Capture the cell that displays the provided text and extract its [x, y] central coordinate. 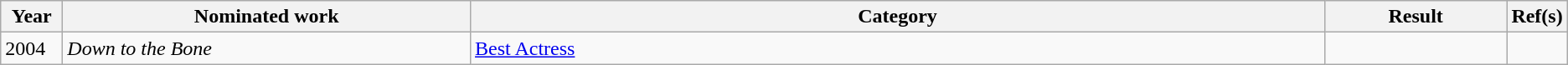
Category [898, 17]
Year [32, 17]
Best Actress [898, 48]
Ref(s) [1537, 17]
Nominated work [266, 17]
Result [1416, 17]
Down to the Bone [266, 48]
2004 [32, 48]
